Detect which cell encompasses the target text, then output its (x, y) center coordinate. 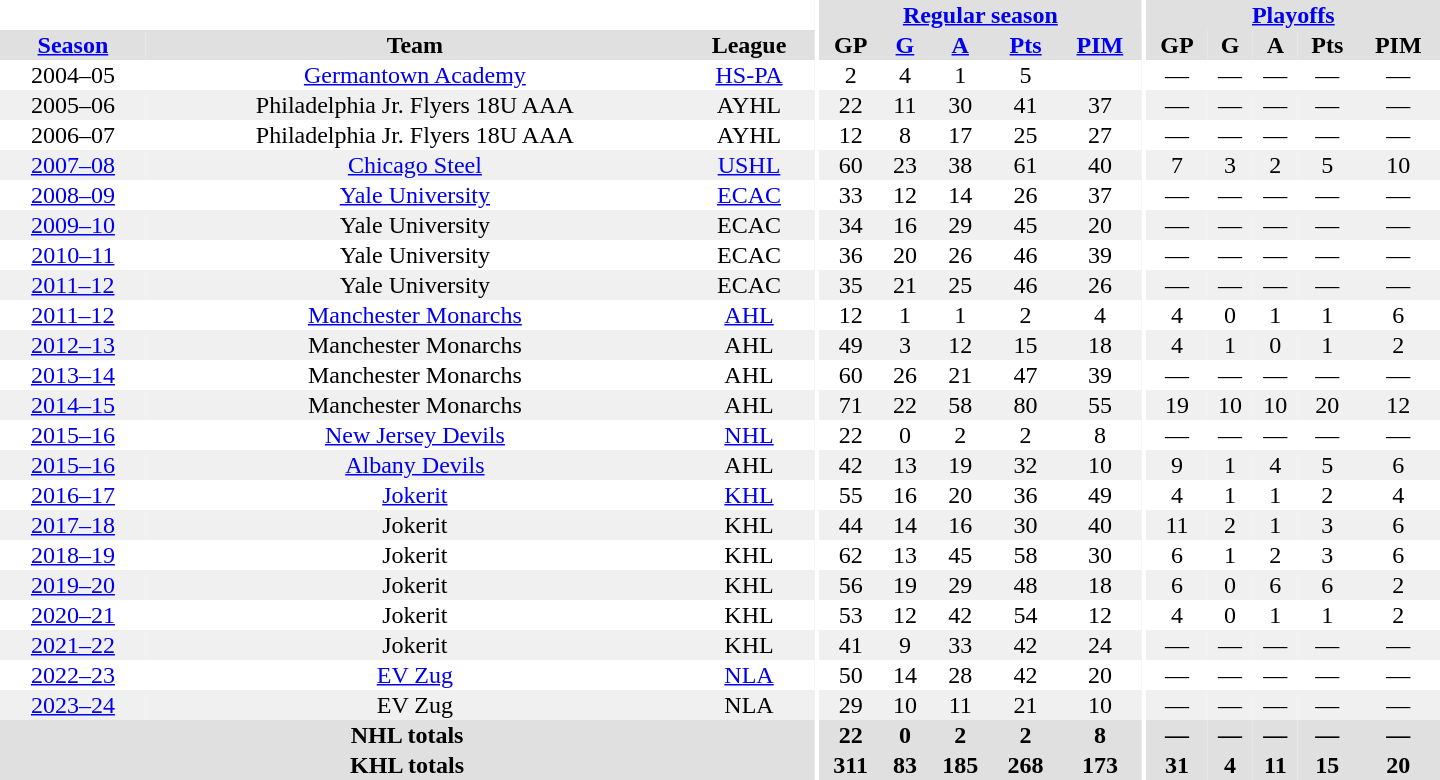
268 (1026, 765)
28 (960, 675)
2005–06 (73, 105)
2004–05 (73, 75)
56 (850, 585)
80 (1026, 405)
24 (1100, 645)
2006–07 (73, 135)
2021–22 (73, 645)
32 (1026, 465)
2012–13 (73, 345)
173 (1100, 765)
2008–09 (73, 195)
83 (904, 765)
2018–19 (73, 555)
Season (73, 45)
Germantown Academy (415, 75)
2014–15 (73, 405)
NHL totals (407, 735)
Albany Devils (415, 465)
2016–17 (73, 495)
2007–08 (73, 165)
23 (904, 165)
2009–10 (73, 225)
44 (850, 525)
61 (1026, 165)
54 (1026, 615)
62 (850, 555)
35 (850, 285)
17 (960, 135)
Team (415, 45)
League (749, 45)
38 (960, 165)
2023–24 (73, 705)
311 (850, 765)
7 (1178, 165)
47 (1026, 375)
Chicago Steel (415, 165)
2022–23 (73, 675)
53 (850, 615)
48 (1026, 585)
NHL (749, 435)
HS-PA (749, 75)
27 (1100, 135)
2010–11 (73, 255)
185 (960, 765)
34 (850, 225)
2013–14 (73, 375)
50 (850, 675)
2017–18 (73, 525)
New Jersey Devils (415, 435)
31 (1178, 765)
KHL totals (407, 765)
2020–21 (73, 615)
USHL (749, 165)
Regular season (980, 15)
71 (850, 405)
Playoffs (1294, 15)
2019–20 (73, 585)
